Find where the given text appears and provide that cell's center as [x, y] coordinate. 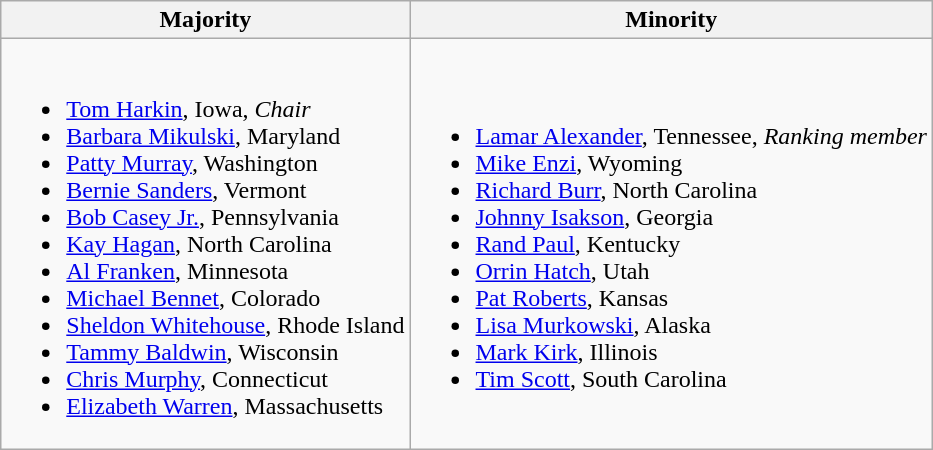
Minority [671, 20]
Majority [206, 20]
